Return (X, Y) of the center of cell containing provided text 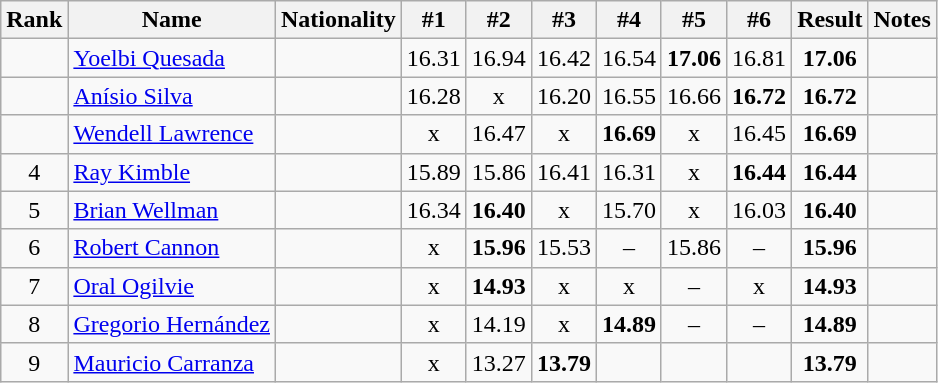
Nationality (338, 20)
16.03 (760, 210)
14.19 (498, 324)
15.70 (628, 210)
Result (830, 20)
#2 (498, 20)
#4 (628, 20)
Brian Wellman (172, 210)
Oral Ogilvie (172, 286)
4 (34, 172)
Gregorio Hernández (172, 324)
16.55 (628, 96)
16.66 (694, 96)
Mauricio Carranza (172, 362)
16.28 (434, 96)
15.53 (564, 248)
8 (34, 324)
Wendell Lawrence (172, 134)
5 (34, 210)
16.54 (628, 58)
6 (34, 248)
13.27 (498, 362)
7 (34, 286)
#5 (694, 20)
Robert Cannon (172, 248)
Rank (34, 20)
#1 (434, 20)
Name (172, 20)
Anísio Silva (172, 96)
#6 (760, 20)
16.34 (434, 210)
15.89 (434, 172)
#3 (564, 20)
Yoelbi Quesada (172, 58)
9 (34, 362)
Notes (902, 20)
16.94 (498, 58)
Ray Kimble (172, 172)
16.45 (760, 134)
16.20 (564, 96)
16.41 (564, 172)
16.81 (760, 58)
16.47 (498, 134)
16.42 (564, 58)
